Return [x, y] of the center of cell containing provided text 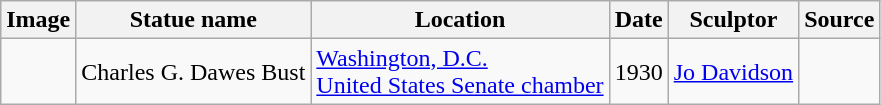
Date [638, 20]
1930 [638, 72]
Jo Davidson [733, 72]
Statue name [194, 20]
Image [38, 20]
Washington, D.C.United States Senate chamber [460, 72]
Location [460, 20]
Charles G. Dawes Bust [194, 72]
Sculptor [733, 20]
Source [840, 20]
